Locate the cell with the specified text and output its [x, y] center coordinate. 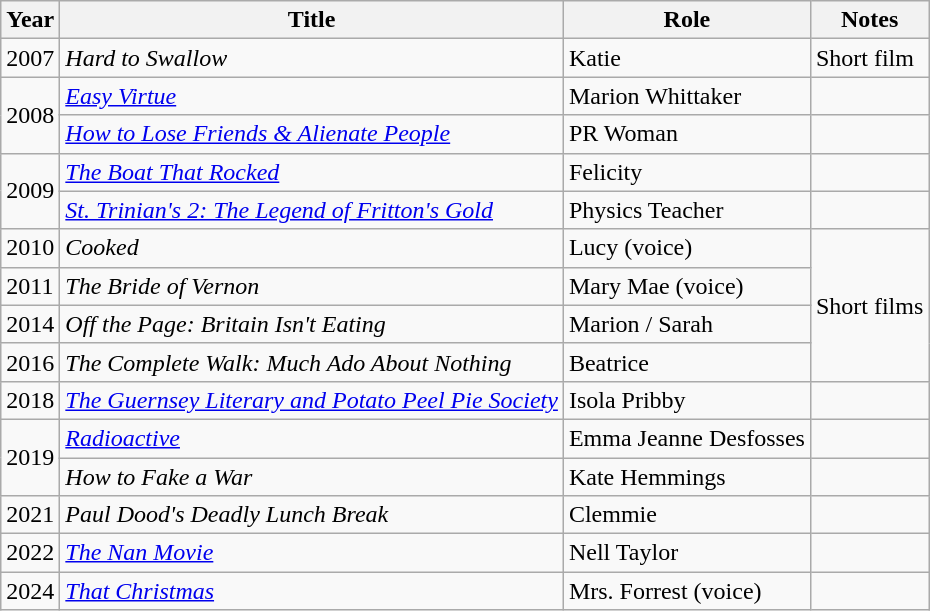
2021 [30, 515]
Beatrice [686, 362]
Physics Teacher [686, 210]
The Guernsey Literary and Potato Peel Pie Society [312, 400]
Easy Virtue [312, 96]
Marion / Sarah [686, 324]
Notes [869, 20]
That Christmas [312, 591]
Marion Whittaker [686, 96]
2024 [30, 591]
How to Lose Friends & Alienate People [312, 134]
Lucy (voice) [686, 248]
Short films [869, 305]
2016 [30, 362]
Emma Jeanne Desfosses [686, 438]
St. Trinian's 2: The Legend of Fritton's Gold [312, 210]
Cooked [312, 248]
2019 [30, 457]
Radioactive [312, 438]
Isola Pribby [686, 400]
2007 [30, 58]
Felicity [686, 172]
PR Woman [686, 134]
Title [312, 20]
2014 [30, 324]
Paul Dood's Deadly Lunch Break [312, 515]
The Nan Movie [312, 553]
Mary Mae (voice) [686, 286]
Role [686, 20]
Year [30, 20]
Nell Taylor [686, 553]
2011 [30, 286]
2010 [30, 248]
The Complete Walk: Much Ado About Nothing [312, 362]
Hard to Swallow [312, 58]
2008 [30, 115]
Clemmie [686, 515]
The Boat That Rocked [312, 172]
Short film [869, 58]
2022 [30, 553]
How to Fake a War [312, 477]
2009 [30, 191]
Kate Hemmings [686, 477]
Off the Page: Britain Isn't Eating [312, 324]
2018 [30, 400]
The Bride of Vernon [312, 286]
Katie [686, 58]
Mrs. Forrest (voice) [686, 591]
